Output the [X, Y] coordinate of the center of the cell containing the given text.  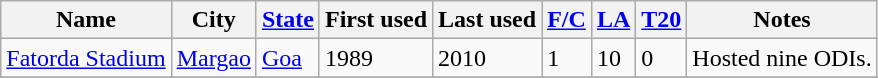
Notes [782, 20]
1 [567, 58]
LA [613, 20]
0 [662, 58]
Goa [288, 58]
2010 [488, 58]
Hosted nine ODIs. [782, 58]
First used [376, 20]
F/C [567, 20]
Last used [488, 20]
1989 [376, 58]
State [288, 20]
City [214, 20]
Name [86, 20]
Margao [214, 58]
T20 [662, 20]
10 [613, 58]
Fatorda Stadium [86, 58]
